Determine the [X, Y] coordinate at the center of the cell enclosing the given text.  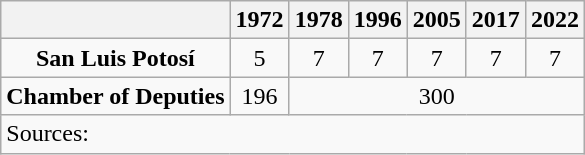
2022 [554, 20]
300 [436, 96]
Sources: [293, 134]
2005 [436, 20]
1996 [378, 20]
1972 [260, 20]
San Luis Potosí [116, 58]
1978 [318, 20]
Chamber of Deputies [116, 96]
5 [260, 58]
2017 [496, 20]
196 [260, 96]
